Find where the given text appears and provide that cell's center as (X, Y) coordinate. 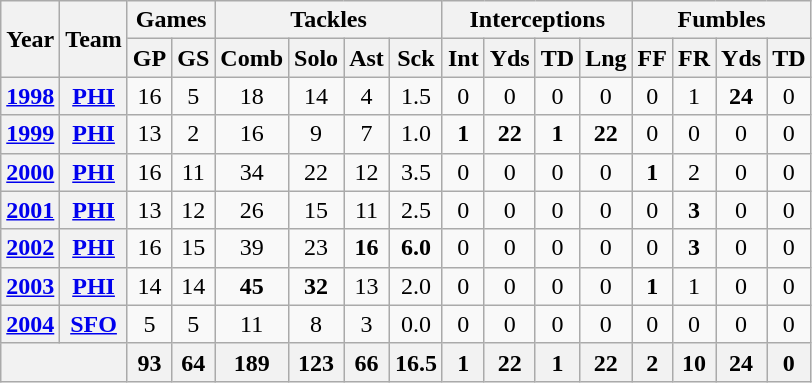
8 (316, 324)
Interceptions (537, 20)
Sck (416, 58)
123 (316, 362)
Year (30, 39)
10 (694, 362)
2003 (30, 286)
16.5 (416, 362)
7 (367, 134)
1.5 (416, 96)
45 (252, 286)
SFO (94, 324)
39 (252, 248)
2000 (30, 172)
66 (367, 362)
34 (252, 172)
1.0 (416, 134)
2004 (30, 324)
4 (367, 96)
Team (94, 39)
Games (170, 20)
GS (194, 58)
189 (252, 362)
FF (652, 58)
Tackles (329, 20)
2001 (30, 210)
2.0 (416, 286)
32 (316, 286)
93 (149, 362)
Ast (367, 58)
Comb (252, 58)
1999 (30, 134)
Lng (606, 58)
9 (316, 134)
6.0 (416, 248)
2.5 (416, 210)
Solo (316, 58)
23 (316, 248)
26 (252, 210)
FR (694, 58)
Int (463, 58)
GP (149, 58)
0.0 (416, 324)
Fumbles (722, 20)
2002 (30, 248)
64 (194, 362)
18 (252, 96)
1998 (30, 96)
3.5 (416, 172)
